Scan for the cell matching the given text and deliver its (X, Y) coordinate at center. 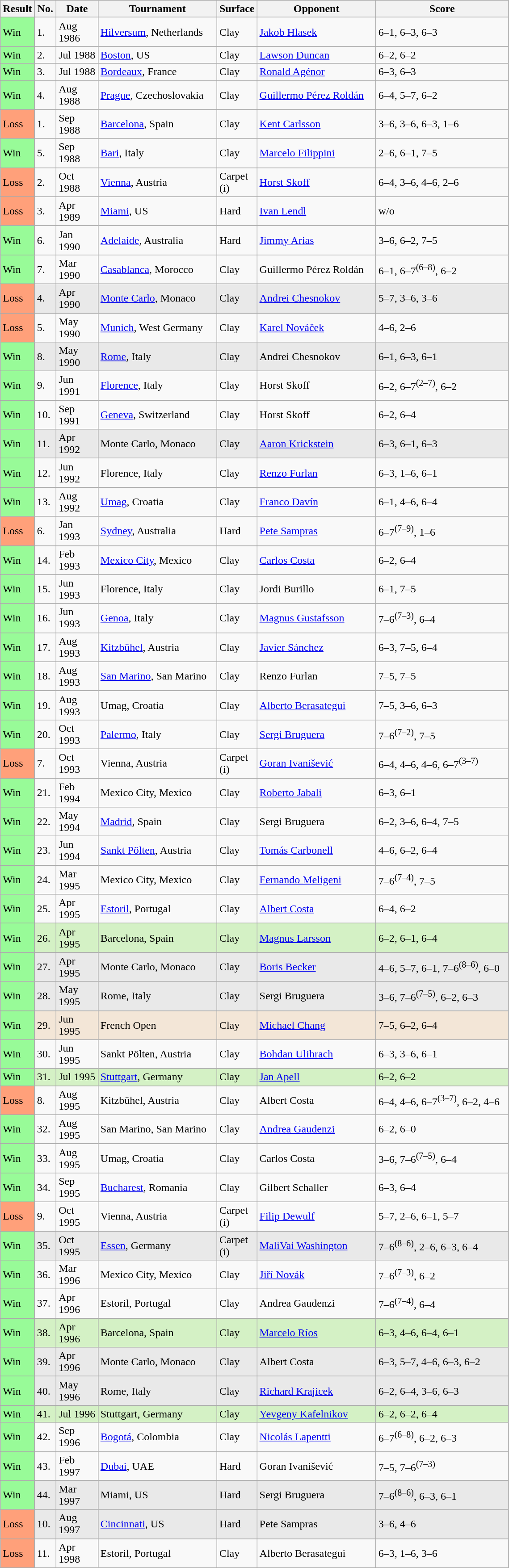
Geneva, Switzerland (157, 415)
42. (46, 1437)
6–3, 6–1, 6–3 (442, 444)
Magnus Gustafsson (316, 618)
26. (46, 938)
Hilversum, Netherlands (157, 32)
18. (46, 676)
34. (46, 1187)
Jordi Burillo (316, 589)
41. (46, 1414)
Prague, Czechoslovakia (157, 95)
7–5, 6–2, 6–4 (442, 1025)
Jan 1993 (77, 531)
22. (46, 822)
Mar 1990 (77, 269)
Madrid, Spain (157, 822)
Dubai, UAE (157, 1466)
6–3, 3–6, 6–1 (442, 1054)
French Open (157, 1025)
Mar 1995 (77, 880)
Filip Dewulf (316, 1216)
6–3, 7–5, 6–4 (442, 647)
7–6(7–3), 6–4 (442, 618)
Richard Krajicek (316, 1391)
39. (46, 1362)
Sep 1996 (77, 1437)
Bogotá, Colombia (157, 1437)
6–3, 6–4 (442, 1187)
6–2, 6–4, 3–6, 6–3 (442, 1391)
43. (46, 1466)
Score (442, 9)
6–2, 6–0 (442, 1129)
Karel Nováček (316, 327)
May 1994 (77, 822)
14. (46, 560)
Boston, US (157, 55)
6–1, 6–3, 6–1 (442, 356)
Apr 1992 (77, 444)
MaliVai Washington (316, 1245)
Apr 1990 (77, 298)
19. (46, 705)
Jun 1994 (77, 851)
4–6, 6–2, 6–4 (442, 851)
Gilbert Schaller (316, 1187)
Bordeaux, France (157, 72)
3–6, 7–6(7–5), 6–2, 6–3 (442, 996)
37. (46, 1304)
3–6, 3–6, 6–3, 1–6 (442, 124)
6–2, 6–1, 6–4 (442, 938)
38. (46, 1333)
Jakob Hlasek (316, 32)
Aug 1997 (77, 1524)
3–6, 6–2, 7–5 (442, 240)
Sep 1991 (77, 415)
6–4, 4–6, 6–7(3–7), 6–2, 4–6 (442, 1100)
4–6, 5–7, 6–1, 7–6(8–6), 6–0 (442, 967)
28. (46, 996)
Jun 1991 (77, 386)
24. (46, 880)
6–2, 3–6, 6–4, 7–5 (442, 822)
Boris Becker (316, 967)
Essen, Germany (157, 1245)
35. (46, 1245)
6–1, 6–3, 6–3 (442, 32)
Jul 1995 (77, 1077)
Tomás Carbonell (316, 851)
Aug 1986 (77, 32)
6–4, 6–2 (442, 909)
Opponent (316, 9)
6–2, 6–7(2–7), 6–2 (442, 386)
3–6, 4–6 (442, 1524)
23. (46, 851)
6–4, 5–7, 6–2 (442, 95)
3–6, 7–6(7–5), 6–4 (442, 1158)
6–2, 6–2, 6–4 (442, 1414)
Roberto Jabali (316, 792)
Marcelo Ríos (316, 1333)
Adelaide, Australia (157, 240)
Marcelo Filippini (316, 153)
Yevgeny Kafelnikov (316, 1414)
4–6, 2–6 (442, 327)
16. (46, 618)
Franco Davín (316, 502)
7–5, 3–6, 6–3 (442, 705)
6–3, 6–1 (442, 792)
Nicolás Lapentti (316, 1437)
Aug 1992 (77, 502)
Michael Chang (316, 1025)
13. (46, 502)
36. (46, 1275)
Genoa, Italy (157, 618)
Ronald Agénor (316, 72)
6–3, 1–6, 6–1 (442, 473)
May 1995 (77, 996)
29. (46, 1025)
Date (77, 9)
5–7, 3–6, 3–6 (442, 298)
Bucharest, Romania (157, 1187)
Bohdan Ulihrach (316, 1054)
Jiří Novák (316, 1275)
Mar 1996 (77, 1275)
Casablanca, Morocco (157, 269)
Aug 1988 (77, 95)
7–6(7–3), 6–2 (442, 1275)
2–6, 6–1, 7–5 (442, 153)
15. (46, 589)
Magnus Larsson (316, 938)
6–7(6–8), 6–2, 6–3 (442, 1437)
33. (46, 1158)
21. (46, 792)
May 1996 (77, 1391)
17. (46, 647)
Oct 1988 (77, 182)
Mar 1997 (77, 1495)
40. (46, 1391)
Javier Sánchez (316, 647)
6–4, 4–6, 4–6, 6–7(3–7) (442, 763)
Surface (237, 9)
6–3, 6–3 (442, 72)
No. (46, 9)
27. (46, 967)
Jan Apell (316, 1077)
7–5, 7–5 (442, 676)
25. (46, 909)
6–1, 7–5 (442, 589)
Sydney, Australia (157, 531)
w/o (442, 211)
Feb 1997 (77, 1466)
20. (46, 734)
6–1, 4–6, 6–4 (442, 502)
44. (46, 1495)
Feb 1994 (77, 792)
Apr 1989 (77, 211)
7–6(8–6), 6–3, 6–1 (442, 1495)
Feb 1993 (77, 560)
Jun 1992 (77, 473)
Bari, Italy (157, 153)
7–6(8–6), 2–6, 6–3, 6–4 (442, 1245)
Palermo, Italy (157, 734)
5–7, 2–6, 6–1, 5–7 (442, 1216)
6–3, 5–7, 4–6, 6–3, 6–2 (442, 1362)
7–5, 7–6(7–3) (442, 1466)
Result (17, 9)
Munich, West Germany (157, 327)
6–4, 3–6, 4–6, 2–6 (442, 182)
7–6(7–4), 6–4 (442, 1304)
Jul 1996 (77, 1414)
30. (46, 1054)
6–1, 6–7(6–8), 6–2 (442, 269)
6–7(7–9), 1–6 (442, 531)
Fernando Meligeni (316, 880)
Aaron Krickstein (316, 444)
Apr 1998 (77, 1553)
Lawson Duncan (316, 55)
12. (46, 473)
6–3, 4–6, 6–4, 6–1 (442, 1333)
Sep 1995 (77, 1187)
31. (46, 1077)
7–6(7–2), 7–5 (442, 734)
Cincinnati, US (157, 1524)
32. (46, 1129)
7–6(7–4), 7–5 (442, 880)
Ivan Lendl (316, 211)
Kent Carlsson (316, 124)
Jimmy Arias (316, 240)
Jan 1990 (77, 240)
Tournament (157, 9)
6–3, 1–6, 3–6 (442, 1553)
